Locate the cell with the specified text and output its (x, y) center coordinate. 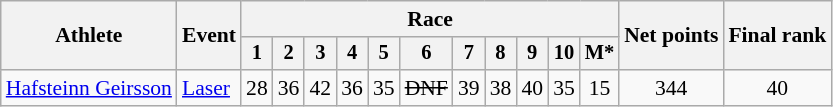
38 (501, 88)
3 (320, 54)
Hafsteinn Geirsson (89, 88)
Final rank (777, 36)
Net points (671, 36)
2 (289, 54)
4 (352, 54)
1 (257, 54)
Race (430, 19)
M* (600, 54)
15 (600, 88)
Event (209, 36)
344 (671, 88)
9 (532, 54)
Laser (209, 88)
Athlete (89, 36)
7 (469, 54)
28 (257, 88)
5 (384, 54)
42 (320, 88)
10 (564, 54)
39 (469, 88)
6 (426, 54)
DNF (426, 88)
8 (501, 54)
